Identify which cell holds the provided text, then report its (X, Y) central coordinate. 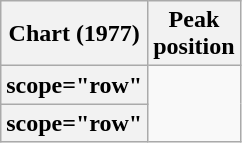
Peakposition (194, 34)
Chart (1977) (74, 34)
